Capture the cell that displays the provided text and extract its [X, Y] central coordinate. 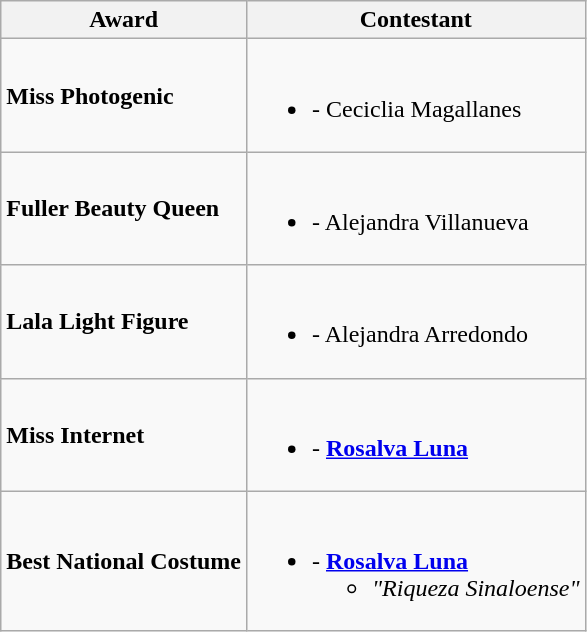
Contestant [416, 20]
Lala Light Figure [124, 322]
Fuller Beauty Queen [124, 208]
- Alejandra Arredondo [416, 322]
Miss Photogenic [124, 96]
Miss Internet [124, 434]
- Alejandra Villanueva [416, 208]
- Rosalva Luna [416, 434]
- Rosalva Luna"Riqueza Sinaloense" [416, 561]
- Ceciclia Magallanes [416, 96]
Award [124, 20]
Best National Costume [124, 561]
